Provide the (x, y) coordinate of the cell's center where the given text is located.  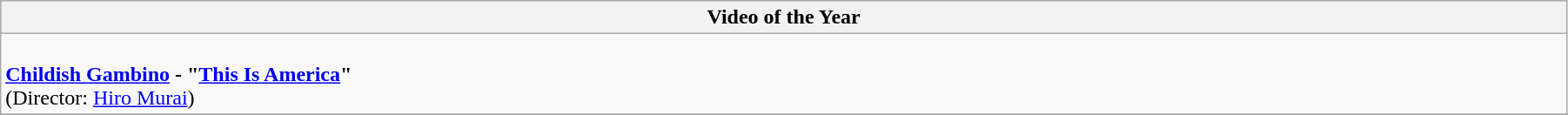
Childish Gambino - "This Is America" (Director: Hiro Murai) (784, 74)
Video of the Year (784, 17)
